Find where the given text appears and provide that cell's center as [X, Y] coordinate. 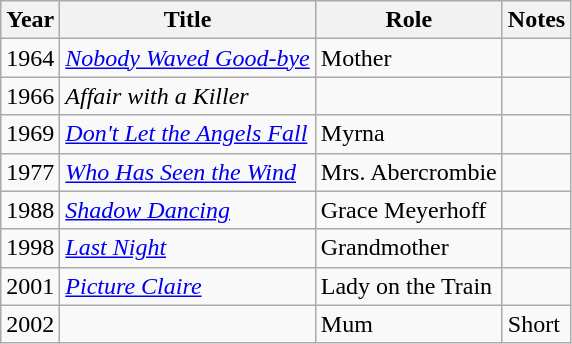
2002 [30, 324]
Year [30, 20]
1966 [30, 96]
Lady on the Train [408, 286]
1988 [30, 210]
Mum [408, 324]
Who Has Seen the Wind [188, 172]
Title [188, 20]
Mrs. Abercrombie [408, 172]
Myrna [408, 134]
Role [408, 20]
2001 [30, 286]
1964 [30, 58]
Picture Claire [188, 286]
Don't Let the Angels Fall [188, 134]
Shadow Dancing [188, 210]
Grandmother [408, 248]
Notes [536, 20]
Short [536, 324]
Nobody Waved Good-bye [188, 58]
1969 [30, 134]
1977 [30, 172]
Grace Meyerhoff [408, 210]
Affair with a Killer [188, 96]
Last Night [188, 248]
Mother [408, 58]
1998 [30, 248]
